Extract the [X, Y] coordinate from the center of the cell holding the provided text.  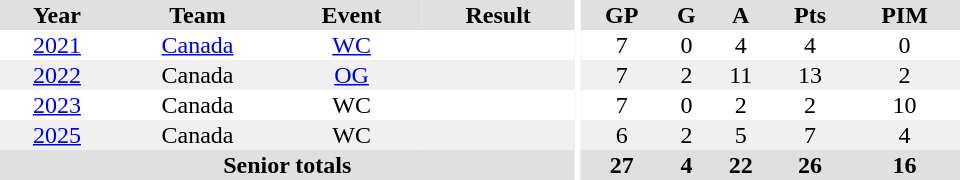
11 [741, 75]
2025 [57, 135]
Pts [810, 15]
Event [352, 15]
A [741, 15]
GP [622, 15]
10 [904, 105]
Team [198, 15]
22 [741, 165]
Senior totals [287, 165]
Result [498, 15]
G [686, 15]
13 [810, 75]
2021 [57, 45]
26 [810, 165]
6 [622, 135]
2022 [57, 75]
5 [741, 135]
2023 [57, 105]
OG [352, 75]
27 [622, 165]
PIM [904, 15]
16 [904, 165]
Year [57, 15]
